Detect which cell encompasses the target text, then output its (X, Y) center coordinate. 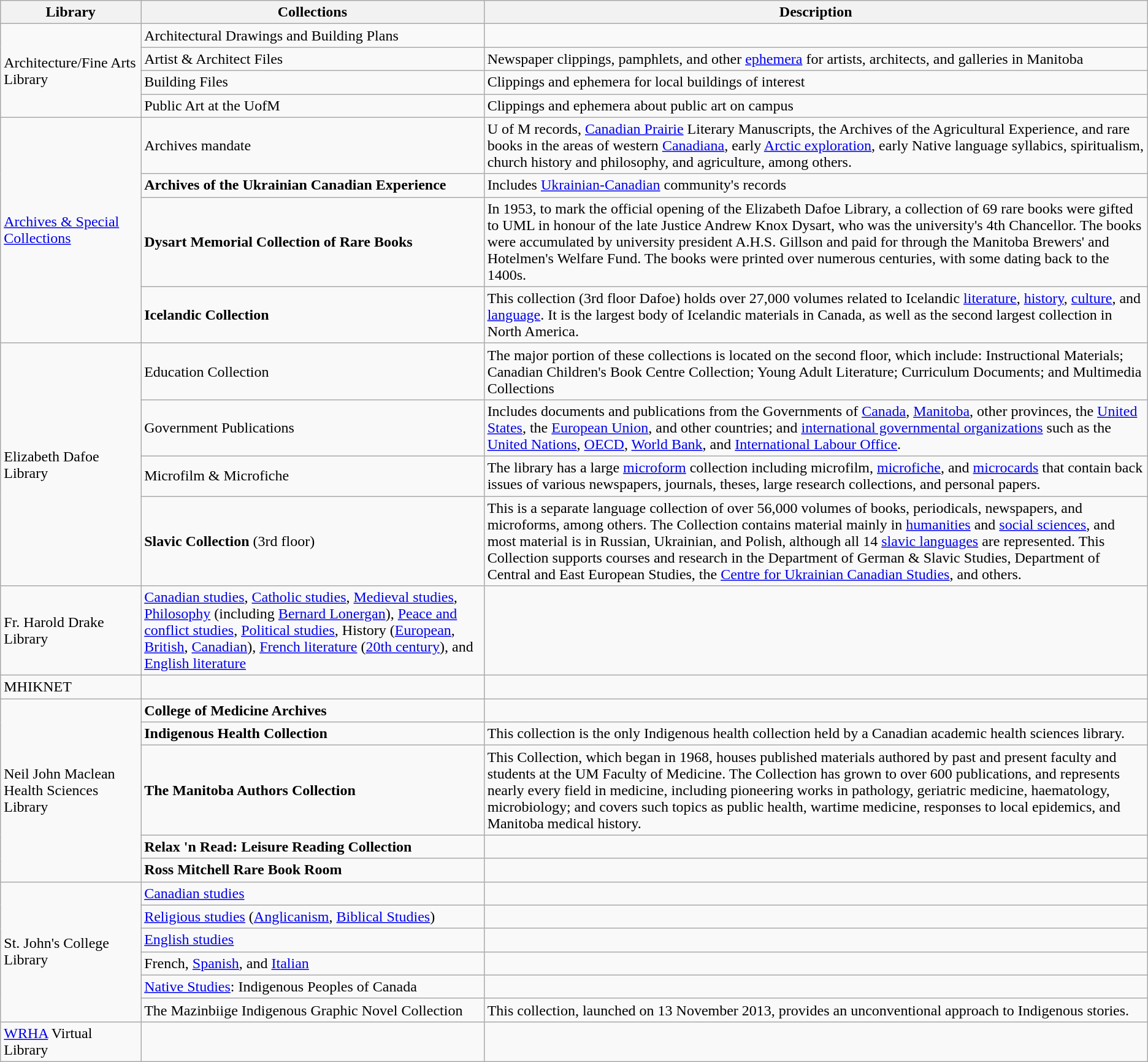
College of Medicine Archives (313, 710)
Collections (313, 12)
Architectural Drawings and Building Plans (313, 36)
This collection, launched on 13 November 2013, provides an unconventional approach to Indigenous stories. (816, 1010)
Archives of the Ukrainian Canadian Experience (313, 185)
Artist & Architect Files (313, 59)
English studies (313, 940)
Education Collection (313, 371)
Includes Ukrainian-Canadian community's records (816, 185)
Ross Mitchell Rare Book Room (313, 870)
Indigenous Health Collection (313, 734)
Public Art at the UofM (313, 106)
Elizabeth Dafoe Library (71, 464)
Newspaper clippings, pamphlets, and other ephemera for artists, architects, and galleries in Manitoba (816, 59)
The Manitoba Authors Collection (313, 790)
Archives & Special Collections (71, 230)
Native Studies: Indigenous Peoples of Canada (313, 987)
Icelandic Collection (313, 315)
Dysart Memorial Collection of Rare Books (313, 242)
Fr. Harold Drake Library (71, 631)
Clippings and ephemera for local buildings of interest (816, 82)
The Mazinbiige Indigenous Graphic Novel Collection (313, 1010)
Library (71, 12)
St. John's College Library (71, 952)
Microfilm & Microfiche (313, 476)
Building Files (313, 82)
This collection is the only Indigenous health collection held by a Canadian academic health sciences library. (816, 734)
Religious studies (Anglicanism, Biblical Studies) (313, 917)
Relax 'n Read: Leisure Reading Collection (313, 847)
Neil John Maclean Health Sciences Library (71, 790)
Slavic Collection (3rd floor) (313, 541)
Government Publications (313, 428)
WRHA Virtual Library (71, 1042)
Architecture/Fine Arts Library (71, 71)
Archives mandate (313, 145)
Canadian studies (313, 893)
MHIKNET (71, 687)
Clippings and ephemera about public art on campus (816, 106)
French, Spanish, and Italian (313, 963)
Description (816, 12)
